Search for the cell housing the specified text and yield its [x, y] center coordinate. 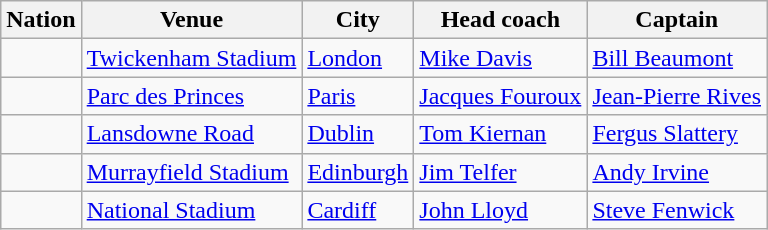
John Lloyd [500, 210]
Andy Irvine [677, 172]
Parc des Princes [192, 96]
City [358, 20]
Nation [41, 20]
Cardiff [358, 210]
Captain [677, 20]
Twickenham Stadium [192, 58]
Murrayfield Stadium [192, 172]
Mike Davis [500, 58]
National Stadium [192, 210]
Jean-Pierre Rives [677, 96]
Jim Telfer [500, 172]
Fergus Slattery [677, 134]
Venue [192, 20]
Tom Kiernan [500, 134]
Dublin [358, 134]
Head coach [500, 20]
Edinburgh [358, 172]
Steve Fenwick [677, 210]
Bill Beaumont [677, 58]
Paris [358, 96]
Lansdowne Road [192, 134]
Jacques Fouroux [500, 96]
London [358, 58]
